Search for the cell housing the specified text and yield its (X, Y) center coordinate. 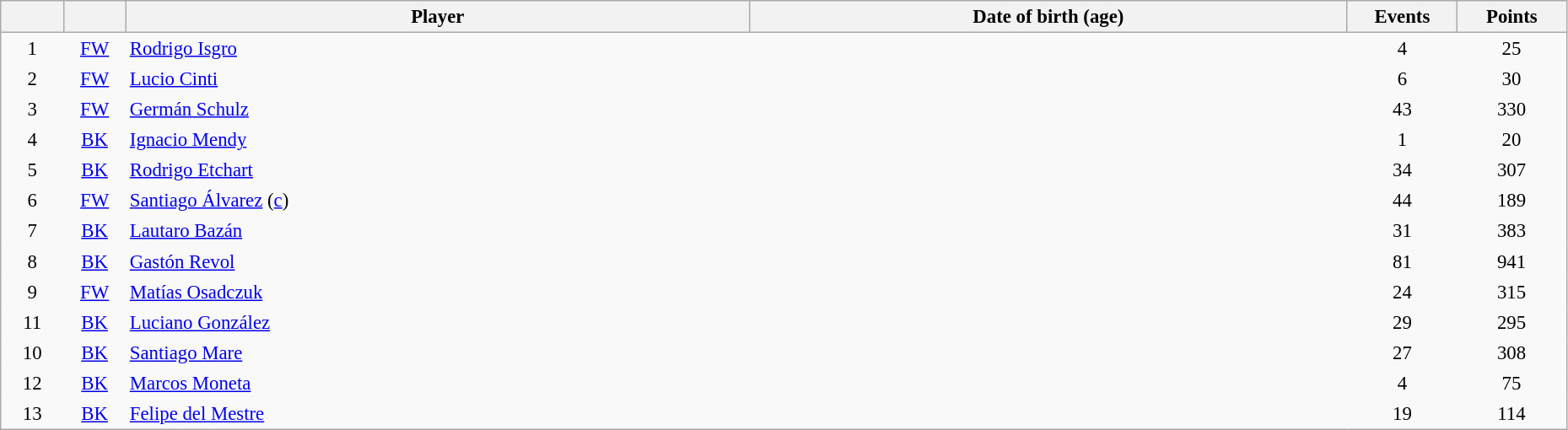
11 (32, 322)
13 (32, 413)
19 (1402, 413)
Ignacio Mendy (437, 140)
114 (1511, 413)
8 (32, 261)
3 (32, 109)
Lucio Cinti (437, 78)
Rodrigo Isgro (437, 49)
5 (32, 170)
20 (1511, 140)
Marcos Moneta (437, 383)
941 (1511, 261)
44 (1402, 201)
27 (1402, 352)
30 (1511, 78)
Lautaro Bazán (437, 231)
Date of birth (age) (1048, 17)
Player (437, 17)
7 (32, 231)
81 (1402, 261)
Gastón Revol (437, 261)
25 (1511, 49)
Germán Schulz (437, 109)
Luciano González (437, 322)
34 (1402, 170)
308 (1511, 352)
Rodrigo Etchart (437, 170)
Points (1511, 17)
31 (1402, 231)
75 (1511, 383)
189 (1511, 201)
330 (1511, 109)
383 (1511, 231)
24 (1402, 292)
12 (32, 383)
43 (1402, 109)
29 (1402, 322)
Events (1402, 17)
307 (1511, 170)
Felipe del Mestre (437, 413)
10 (32, 352)
2 (32, 78)
Santiago Mare (437, 352)
295 (1511, 322)
315 (1511, 292)
Santiago Álvarez (c) (437, 201)
Matías Osadczuk (437, 292)
9 (32, 292)
